Return the [X, Y] coordinate for the center point of the cell that contains the specified text.  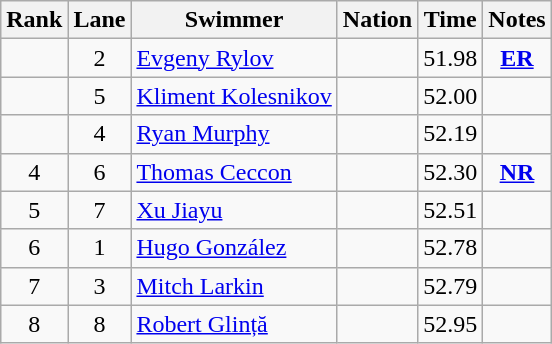
52.30 [450, 172]
Xu Jiayu [234, 210]
52.78 [450, 248]
ER [517, 58]
Ryan Murphy [234, 134]
51.98 [450, 58]
52.79 [450, 286]
Kliment Kolesnikov [234, 96]
Time [450, 20]
3 [100, 286]
Evgeny Rylov [234, 58]
Robert Glință [234, 324]
Notes [517, 20]
2 [100, 58]
52.95 [450, 324]
Hugo González [234, 248]
Nation [377, 20]
1 [100, 248]
52.51 [450, 210]
Lane [100, 20]
52.19 [450, 134]
Swimmer [234, 20]
NR [517, 172]
Rank [34, 20]
Mitch Larkin [234, 286]
Thomas Ceccon [234, 172]
52.00 [450, 96]
